Scan for the cell matching the given text and deliver its [x, y] coordinate at center. 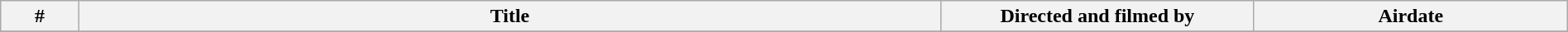
Title [509, 16]
Directed and filmed by [1097, 16]
Airdate [1411, 16]
# [40, 16]
